Provide the [x, y] coordinate of the cell's center where the given text is located.  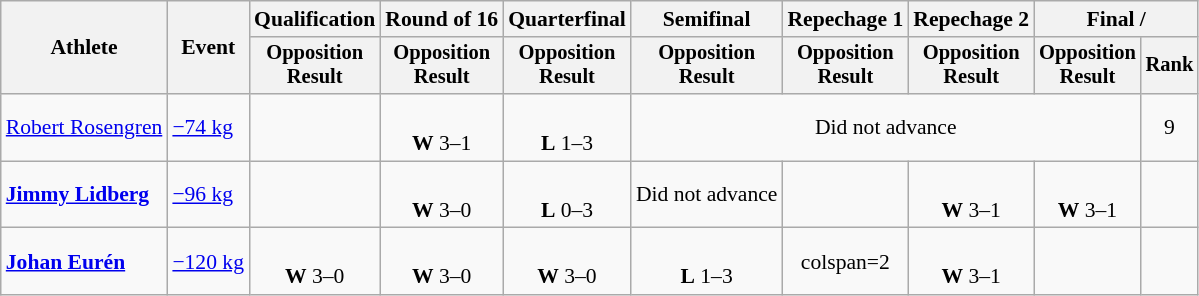
Event [208, 48]
−96 kg [208, 194]
−120 kg [208, 262]
Quarterfinal [567, 19]
L 0–3 [567, 194]
Robert Rosengren [84, 128]
colspan=2 [845, 262]
Jimmy Lidberg [84, 194]
−74 kg [208, 128]
Johan Eurén [84, 262]
Repechage 2 [971, 19]
Semifinal [707, 19]
Athlete [84, 48]
Repechage 1 [845, 19]
Qualification [314, 19]
Round of 16 [442, 19]
Rank [1170, 66]
Final / [1116, 19]
9 [1170, 128]
